Find where the given text appears and provide that cell's center as [x, y] coordinate. 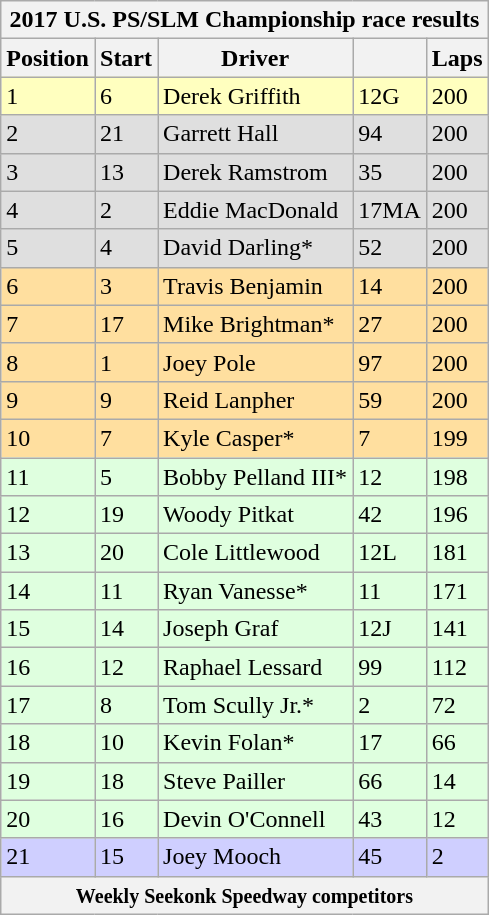
Tom Scully Jr.* [256, 705]
171 [457, 591]
Cole Littlewood [256, 553]
181 [457, 553]
72 [457, 705]
42 [390, 515]
Woody Pitkat [256, 515]
Raphael Lessard [256, 667]
97 [390, 362]
35 [390, 172]
196 [457, 515]
Driver [256, 58]
Start [126, 58]
Mike Brightman* [256, 324]
99 [390, 667]
12L [390, 553]
43 [390, 819]
Laps [457, 58]
Garrett Hall [256, 134]
198 [457, 477]
52 [390, 248]
94 [390, 134]
Ryan Vanesse* [256, 591]
141 [457, 629]
Kevin Folan* [256, 743]
Joey Pole [256, 362]
112 [457, 667]
Devin O'Connell [256, 819]
17MA [390, 210]
Joey Mooch [256, 857]
Kyle Casper* [256, 438]
Reid Lanpher [256, 400]
12G [390, 96]
2017 U.S. PS/SLM Championship race results [244, 20]
27 [390, 324]
Weekly Seekonk Speedway competitors [244, 895]
Travis Benjamin [256, 286]
Derek Griffith [256, 96]
Joseph Graf [256, 629]
45 [390, 857]
Steve Pailler [256, 781]
59 [390, 400]
David Darling* [256, 248]
Eddie MacDonald [256, 210]
Derek Ramstrom [256, 172]
12J [390, 629]
Position [48, 58]
199 [457, 438]
Bobby Pelland III* [256, 477]
